Determine the [X, Y] coordinate at the center of the cell enclosing the given text.  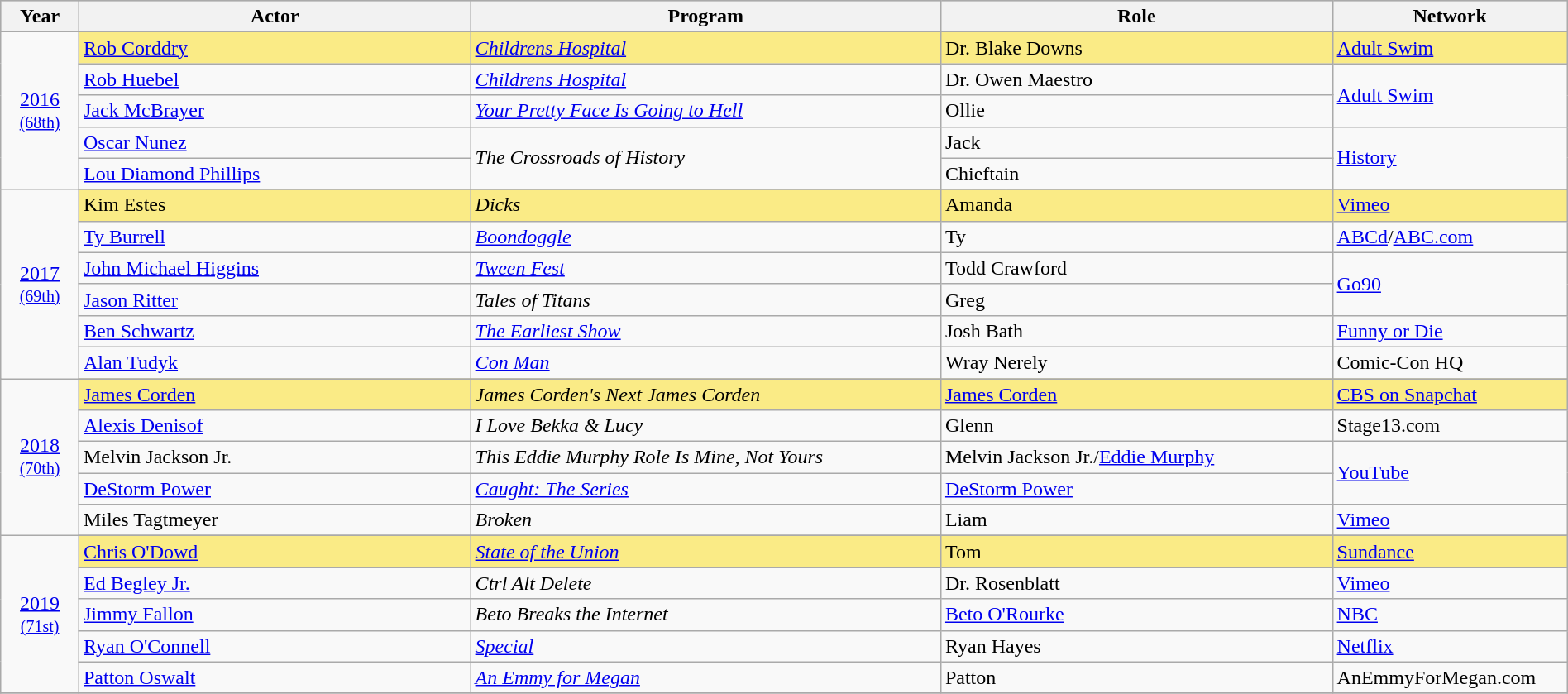
Tales of Titans [705, 299]
Tween Fest [705, 268]
Funny or Die [1450, 331]
Dicks [705, 205]
2018(70th) [40, 457]
Alan Tudyk [275, 362]
Josh Bath [1136, 331]
Sundance [1450, 552]
Dr. Blake Downs [1136, 48]
I Love Bekka & Lucy [705, 426]
Ty Burrell [275, 237]
Year [40, 17]
Go90 [1450, 284]
Ed Begley Jr. [275, 583]
Beto Breaks the Internet [705, 615]
Network [1450, 17]
Patton Oswalt [275, 677]
Special [705, 646]
2019(71st) [40, 615]
Dr. Owen Maestro [1136, 79]
AnEmmyForMegan.com [1450, 677]
Lou Diamond Phillips [275, 174]
Patton [1136, 677]
Ben Schwartz [275, 331]
Role [1136, 17]
Con Man [705, 362]
History [1450, 158]
Comic-Con HQ [1450, 362]
ABCd/ABC.com [1450, 237]
Dr. Rosenblatt [1136, 583]
Boondoggle [705, 237]
This Eddie Murphy Role Is Mine, Not Yours [705, 457]
Ty [1136, 237]
Your Pretty Face Is Going to Hell [705, 111]
Broken [705, 520]
James Corden's Next James Corden [705, 395]
Ollie [1136, 111]
Greg [1136, 299]
CBS on Snapchat [1450, 395]
Netflix [1450, 646]
NBC [1450, 615]
Liam [1136, 520]
Jimmy Fallon [275, 615]
Glenn [1136, 426]
An Emmy for Megan [705, 677]
The Crossroads of History [705, 158]
Chris O'Dowd [275, 552]
Chieftain [1136, 174]
2016(68th) [40, 111]
2017(69th) [40, 284]
Caught: The Series [705, 489]
Rob Corddry [275, 48]
Ryan O'Connell [275, 646]
Rob Huebel [275, 79]
Melvin Jackson Jr. [275, 457]
Miles Tagtmeyer [275, 520]
Jack [1136, 142]
Todd Crawford [1136, 268]
Actor [275, 17]
Program [705, 17]
Alexis Denisof [275, 426]
Amanda [1136, 205]
Oscar Nunez [275, 142]
Beto O'Rourke [1136, 615]
Melvin Jackson Jr./Eddie Murphy [1136, 457]
Kim Estes [275, 205]
Jason Ritter [275, 299]
Ryan Hayes [1136, 646]
State of the Union [705, 552]
Tom [1136, 552]
YouTube [1450, 473]
Wray Nerely [1136, 362]
John Michael Higgins [275, 268]
Stage13.com [1450, 426]
Jack McBrayer [275, 111]
Ctrl Alt Delete [705, 583]
The Earliest Show [705, 331]
